Extract the (X, Y) coordinate from the center of the cell holding the provided text.  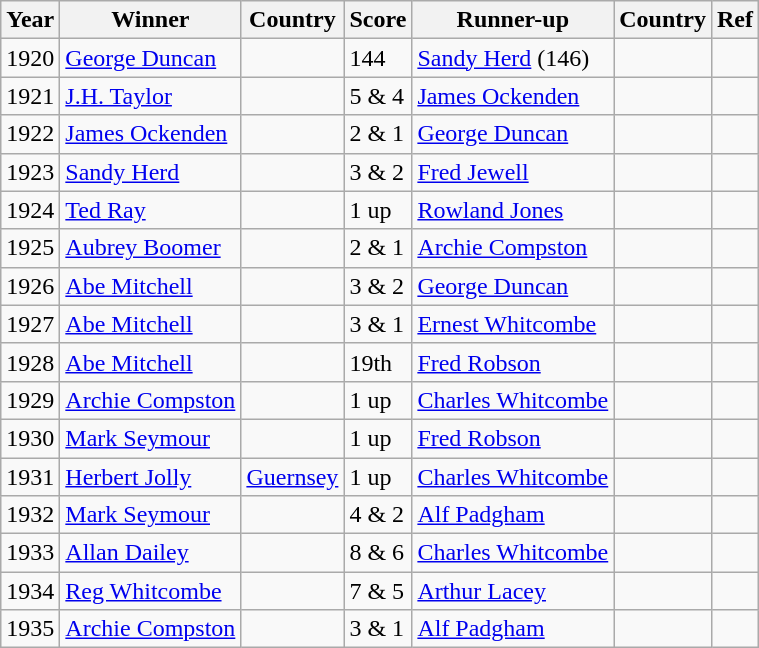
Winner (150, 20)
1920 (30, 58)
Runner-up (513, 20)
1921 (30, 96)
Sandy Herd (146) (513, 58)
Reg Whitcombe (150, 591)
1927 (30, 324)
Sandy Herd (150, 172)
144 (378, 58)
7 & 5 (378, 591)
8 & 6 (378, 553)
Ernest Whitcombe (513, 324)
1935 (30, 629)
1930 (30, 438)
1925 (30, 248)
19th (378, 362)
1924 (30, 210)
1922 (30, 134)
5 & 4 (378, 96)
4 & 2 (378, 515)
Year (30, 20)
J.H. Taylor (150, 96)
Aubrey Boomer (150, 248)
Arthur Lacey (513, 591)
Herbert Jolly (150, 477)
Ref (734, 20)
1929 (30, 400)
1931 (30, 477)
Allan Dailey (150, 553)
Guernsey (292, 477)
1926 (30, 286)
1923 (30, 172)
1933 (30, 553)
1928 (30, 362)
1932 (30, 515)
Ted Ray (150, 210)
Fred Jewell (513, 172)
Score (378, 20)
1934 (30, 591)
Rowland Jones (513, 210)
